Capture the cell that displays the provided text and extract its (X, Y) central coordinate. 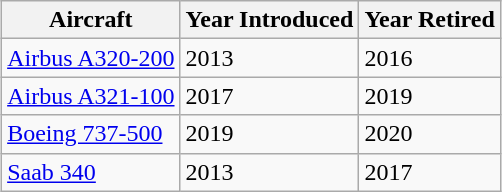
Year Retired (430, 20)
Aircraft (91, 20)
Boeing 737-500 (91, 134)
Saab 340 (91, 172)
Airbus A321-100 (91, 96)
2016 (430, 58)
2020 (430, 134)
Airbus A320-200 (91, 58)
Year Introduced (270, 20)
